Return (x, y) of the center of cell containing provided text 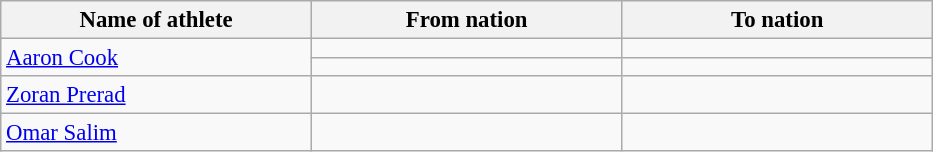
Aaron Cook (156, 58)
Omar Salim (156, 133)
Name of athlete (156, 20)
Zoran Prerad (156, 95)
From nation (466, 20)
To nation (778, 20)
